Extract the (x, y) coordinate from the center of the cell holding the provided text.  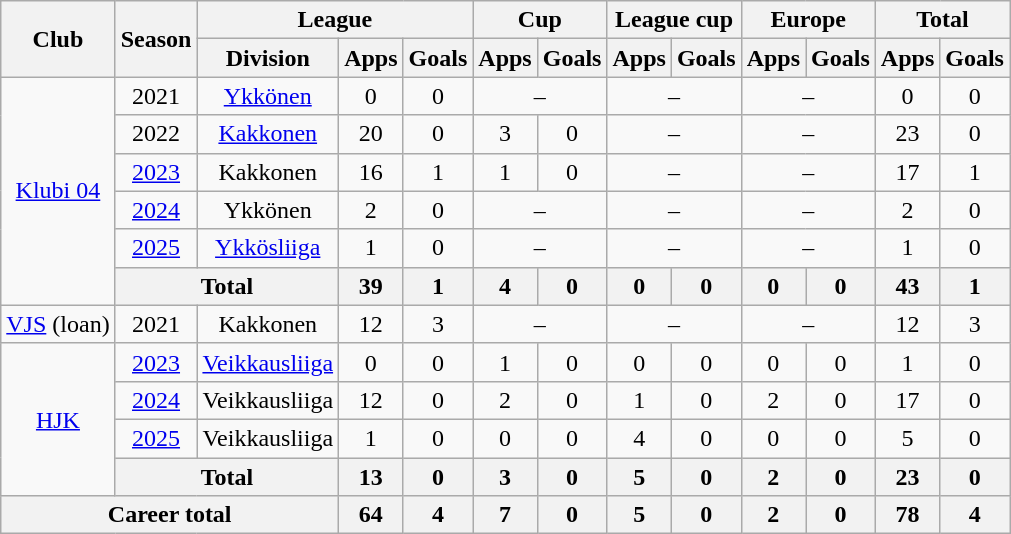
13 (371, 477)
Career total (170, 515)
39 (371, 286)
2022 (156, 134)
64 (371, 515)
VJS (loan) (58, 324)
43 (907, 286)
Club (58, 39)
20 (371, 134)
HJK (58, 419)
Season (156, 39)
78 (907, 515)
16 (371, 172)
Division (268, 58)
League cup (674, 20)
Europe (808, 20)
Ykkösliiga (268, 248)
7 (505, 515)
Cup (540, 20)
League (335, 20)
Klubi 04 (58, 191)
